Scan for the cell matching the given text and deliver its [X, Y] coordinate at center. 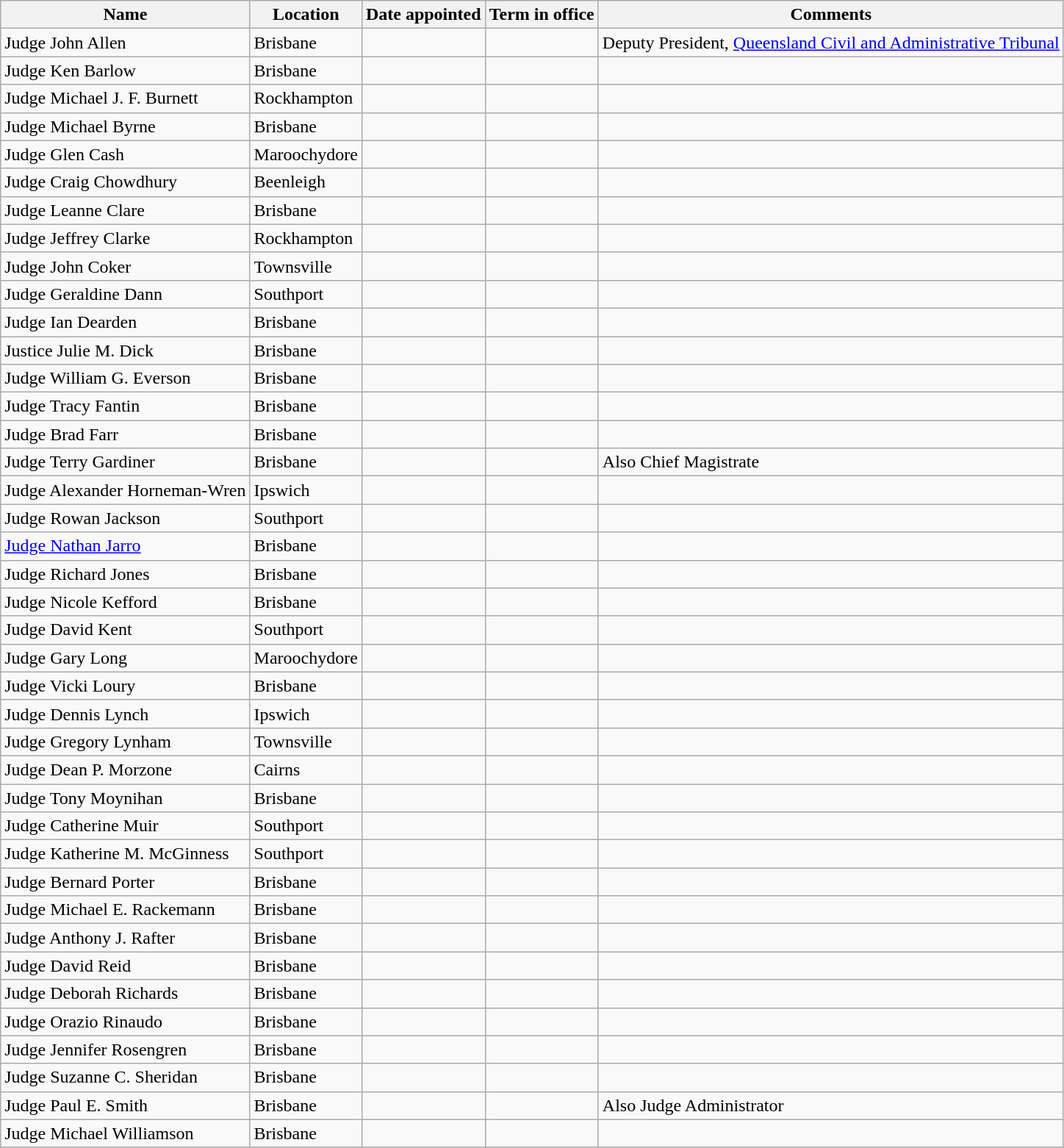
Name [125, 15]
Term in office [542, 15]
Deputy President, Queensland Civil and Administrative Tribunal [830, 43]
Judge Dean P. Morzone [125, 769]
Judge John Coker [125, 266]
Beenleigh [306, 182]
Judge Rowan Jackson [125, 518]
Judge Vicki Loury [125, 686]
Judge John Allen [125, 43]
Judge Richard Jones [125, 574]
Judge Nicole Kefford [125, 602]
Judge Michael J. F. Burnett [125, 98]
Judge Deborah Richards [125, 994]
Also Judge Administrator [830, 1105]
Also Chief Magistrate [830, 462]
Judge Michael Williamson [125, 1133]
Judge Tracy Fantin [125, 406]
Judge Ian Dearden [125, 322]
Location [306, 15]
Judge Jeffrey Clarke [125, 238]
Judge Alexander Horneman-Wren [125, 490]
Judge Katherine M. McGinness [125, 854]
Judge Craig Chowdhury [125, 182]
Judge Terry Gardiner [125, 462]
Judge Leanne Clare [125, 210]
Judge Jennifer Rosengren [125, 1050]
Judge Catherine Muir [125, 826]
Judge Glen Cash [125, 154]
Judge David Kent [125, 630]
Judge William G. Everson [125, 379]
Judge Nathan Jarro [125, 546]
Judge Ken Barlow [125, 71]
Justice Julie M. Dick [125, 351]
Judge Dennis Lynch [125, 714]
Judge Gary Long [125, 658]
Judge Suzanne C. Sheridan [125, 1077]
Date appointed [423, 15]
Judge Michael E. Rackemann [125, 910]
Judge Anthony J. Rafter [125, 938]
Judge Michael Byrne [125, 126]
Judge Orazio Rinaudo [125, 1022]
Cairns [306, 769]
Judge Tony Moynihan [125, 797]
Judge Geraldine Dann [125, 294]
Judge Brad Farr [125, 434]
Judge Bernard Porter [125, 882]
Judge David Reid [125, 966]
Comments [830, 15]
Judge Gregory Lynham [125, 742]
Judge Paul E. Smith [125, 1105]
